Pinpoint the cell where the given text exists, returning its (X, Y) midpoint coordinate. 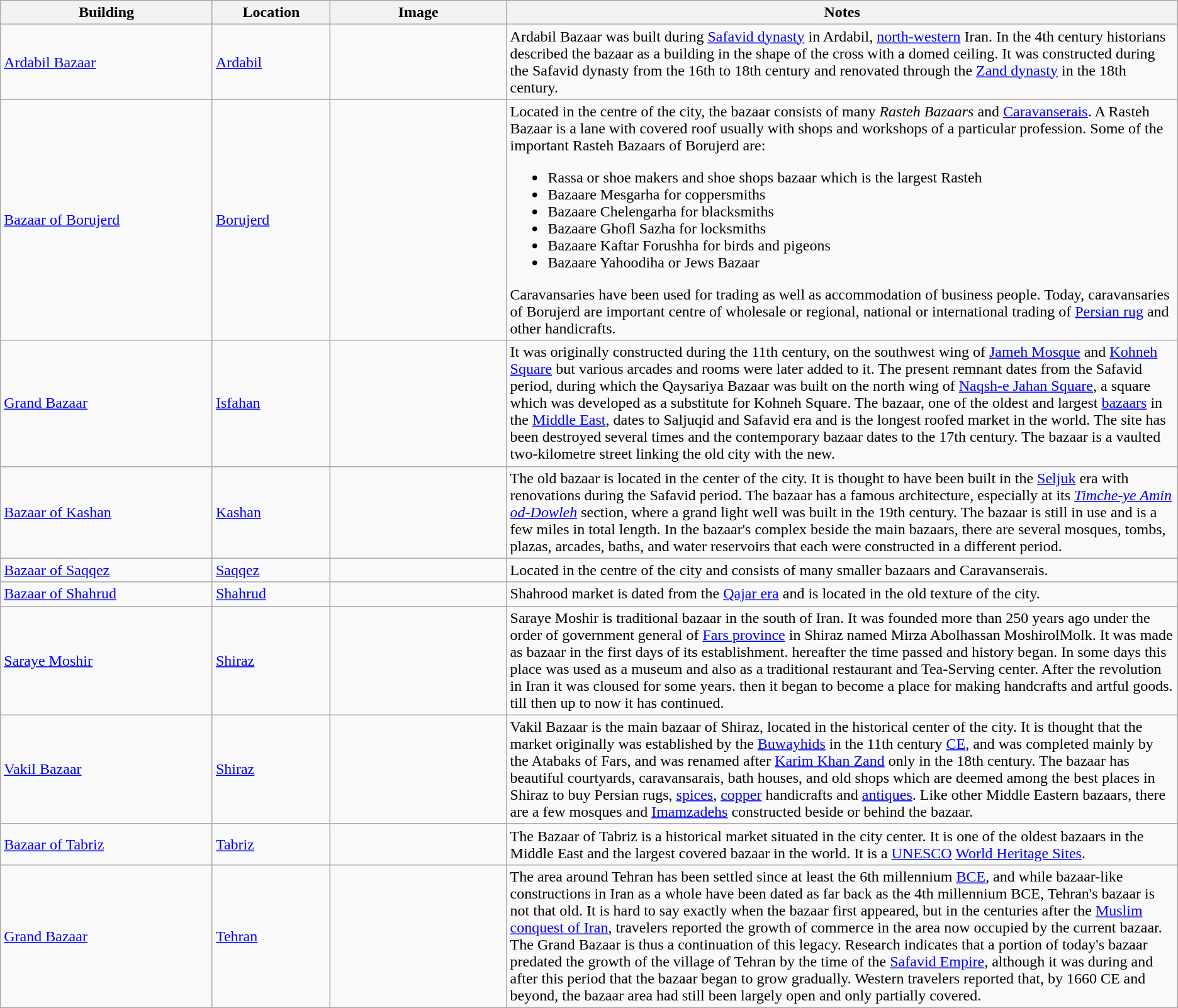
Image (418, 13)
Location (271, 13)
Bazaar of Tabriz (107, 844)
Tehran (271, 936)
Isfahan (271, 403)
Kashan (271, 512)
Located in the centre of the city and consists of many smaller bazaars and Caravanserais. (842, 570)
Bazaar of Borujerd (107, 220)
Borujerd (271, 220)
Ardabil (271, 62)
Saqqez (271, 570)
Shahrud (271, 594)
Vakil Bazaar (107, 769)
Ardabil Bazaar (107, 62)
Bazaar of Kashan (107, 512)
Shahrood market is dated from the Qajar era and is located in the old texture of the city. (842, 594)
Bazaar of Saqqez (107, 570)
Building (107, 13)
Bazaar of Shahrud (107, 594)
Notes (842, 13)
Saraye Moshir (107, 661)
Tabriz (271, 844)
